Search for the cell housing the specified text and yield its (x, y) center coordinate. 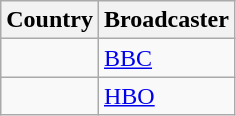
BBC (166, 58)
HBO (166, 96)
Broadcaster (166, 20)
Country (50, 20)
